Extract the [x, y] coordinate from the center of the cell holding the provided text.  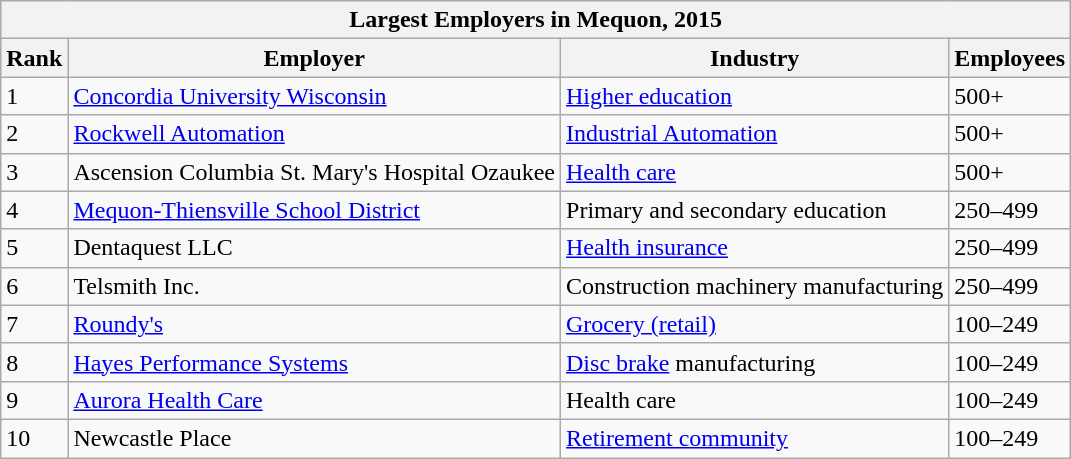
Roundy's [314, 324]
7 [34, 324]
1 [34, 96]
Hayes Performance Systems [314, 362]
Dentaquest LLC [314, 248]
8 [34, 362]
Newcastle Place [314, 438]
Mequon-Thiensville School District [314, 210]
Telsmith Inc. [314, 286]
9 [34, 400]
Health insurance [755, 248]
6 [34, 286]
Rockwell Automation [314, 134]
Retirement community [755, 438]
Industry [755, 58]
Ascension Columbia St. Mary's Hospital Ozaukee [314, 172]
4 [34, 210]
3 [34, 172]
Grocery (retail) [755, 324]
5 [34, 248]
Concordia University Wisconsin [314, 96]
Employees [1010, 58]
Largest Employers in Mequon, 2015 [536, 20]
Disc brake manufacturing [755, 362]
Rank [34, 58]
Higher education [755, 96]
2 [34, 134]
Industrial Automation [755, 134]
Primary and secondary education [755, 210]
10 [34, 438]
Employer [314, 58]
Aurora Health Care [314, 400]
Construction machinery manufacturing [755, 286]
